Determine the [x, y] coordinate at the center of the cell enclosing the given text.  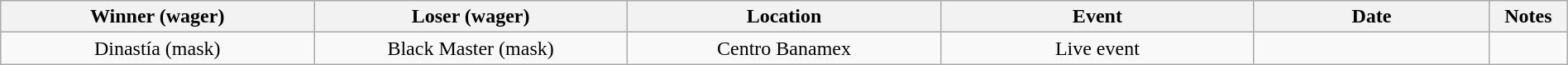
Event [1097, 17]
Notes [1528, 17]
Centro Banamex [784, 48]
Live event [1097, 48]
Dinastía (mask) [157, 48]
Winner (wager) [157, 17]
Black Master (mask) [471, 48]
Date [1371, 17]
Loser (wager) [471, 17]
Location [784, 17]
